Output the (x, y) coordinate of the center of the cell containing the given text.  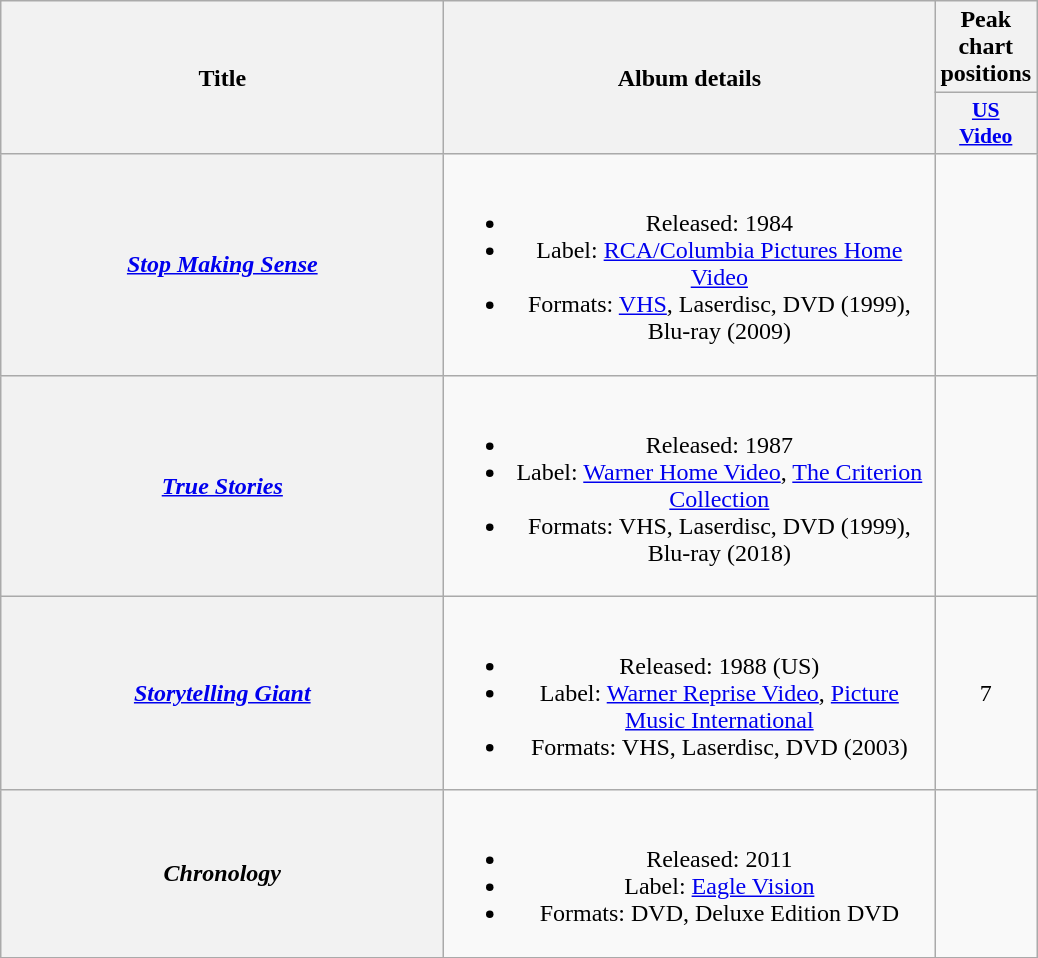
7 (986, 693)
Released: 2011Label: Eagle VisionFormats: DVD, Deluxe Edition DVD (690, 874)
Peak chart positions (986, 47)
Album details (690, 78)
Released: 1984Label: RCA/Columbia Pictures Home VideoFormats: VHS, Laserdisc, DVD (1999), Blu-ray (2009) (690, 264)
Released: 1988 (US)Label: Warner Reprise Video, Picture Music InternationalFormats: VHS, Laserdisc, DVD (2003) (690, 693)
True Stories (222, 486)
Title (222, 78)
Stop Making Sense (222, 264)
USVideo (986, 124)
Released: 1987Label: Warner Home Video, The Criterion CollectionFormats: VHS, Laserdisc, DVD (1999), Blu-ray (2018) (690, 486)
Storytelling Giant (222, 693)
Chronology (222, 874)
